For the text-containing cell, return its midpoint in (x, y) coordinate format. 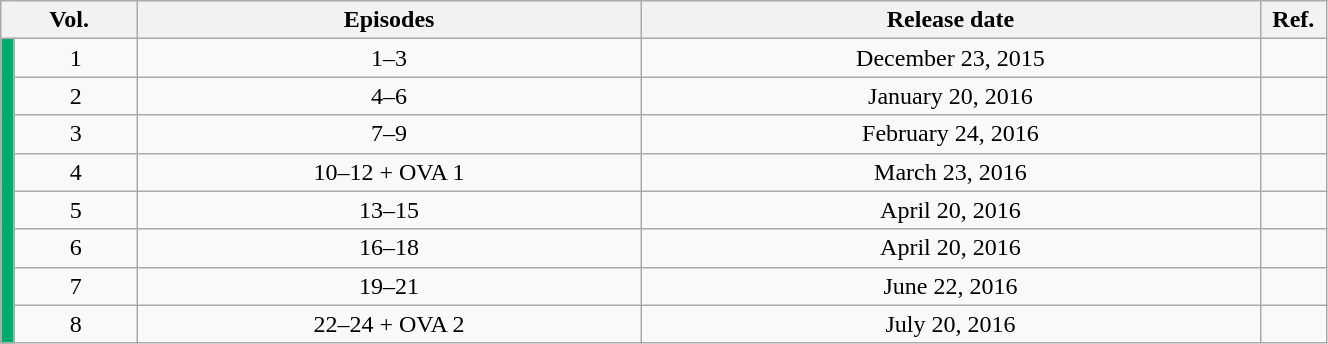
Ref. (1293, 20)
8 (76, 324)
2 (76, 96)
4–6 (388, 96)
4 (76, 172)
February 24, 2016 (951, 134)
1 (76, 58)
13–15 (388, 210)
Release date (951, 20)
10–12 + OVA 1 (388, 172)
5 (76, 210)
January 20, 2016 (951, 96)
June 22, 2016 (951, 286)
22–24 + OVA 2 (388, 324)
16–18 (388, 248)
7 (76, 286)
1–3 (388, 58)
Episodes (388, 20)
December 23, 2015 (951, 58)
March 23, 2016 (951, 172)
3 (76, 134)
19–21 (388, 286)
July 20, 2016 (951, 324)
7–9 (388, 134)
Vol. (70, 20)
6 (76, 248)
